Provide the (x, y) coordinate of the cell's center where the given text is located.  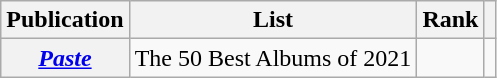
List (273, 20)
The 50 Best Albums of 2021 (273, 58)
Publication (65, 20)
Paste (65, 58)
Rank (450, 20)
